Scan for the cell matching the given text and deliver its (x, y) coordinate at center. 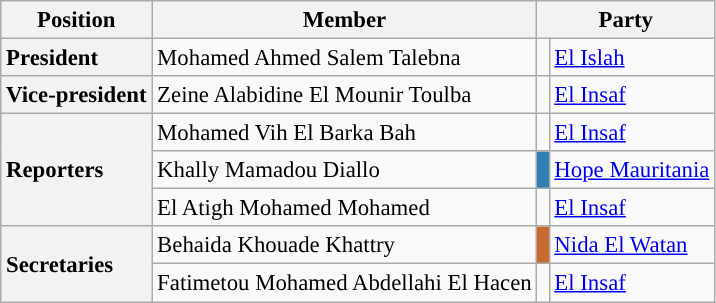
Mohamed Vih El Barka Bah (344, 133)
President (76, 58)
Position (76, 20)
Khally Mamadou Diallo (344, 170)
Zeine Alabidine El Mounir Toulba (344, 95)
Hope Mauritania (632, 170)
El Atigh Mohamed Mohamed (344, 208)
Party (626, 20)
Reporters (76, 170)
Nida El Watan (632, 245)
Behaida Khouade Khattry (344, 245)
Vice-president (76, 95)
Member (344, 20)
Secretaries (76, 264)
Fatimetou Mohamed Abdellahi El Hacen (344, 283)
Mohamed Ahmed Salem Talebna (344, 58)
El Islah (632, 58)
